Detect which cell encompasses the target text, then output its (X, Y) center coordinate. 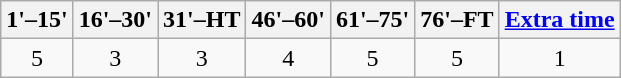
16'–30' (115, 20)
61'–75' (372, 20)
76'–FT (457, 20)
Extra time (560, 20)
31'–HT (202, 20)
4 (288, 58)
1'–15' (37, 20)
46'–60' (288, 20)
1 (560, 58)
